Determine the [x, y] coordinate at the center of the cell enclosing the given text.  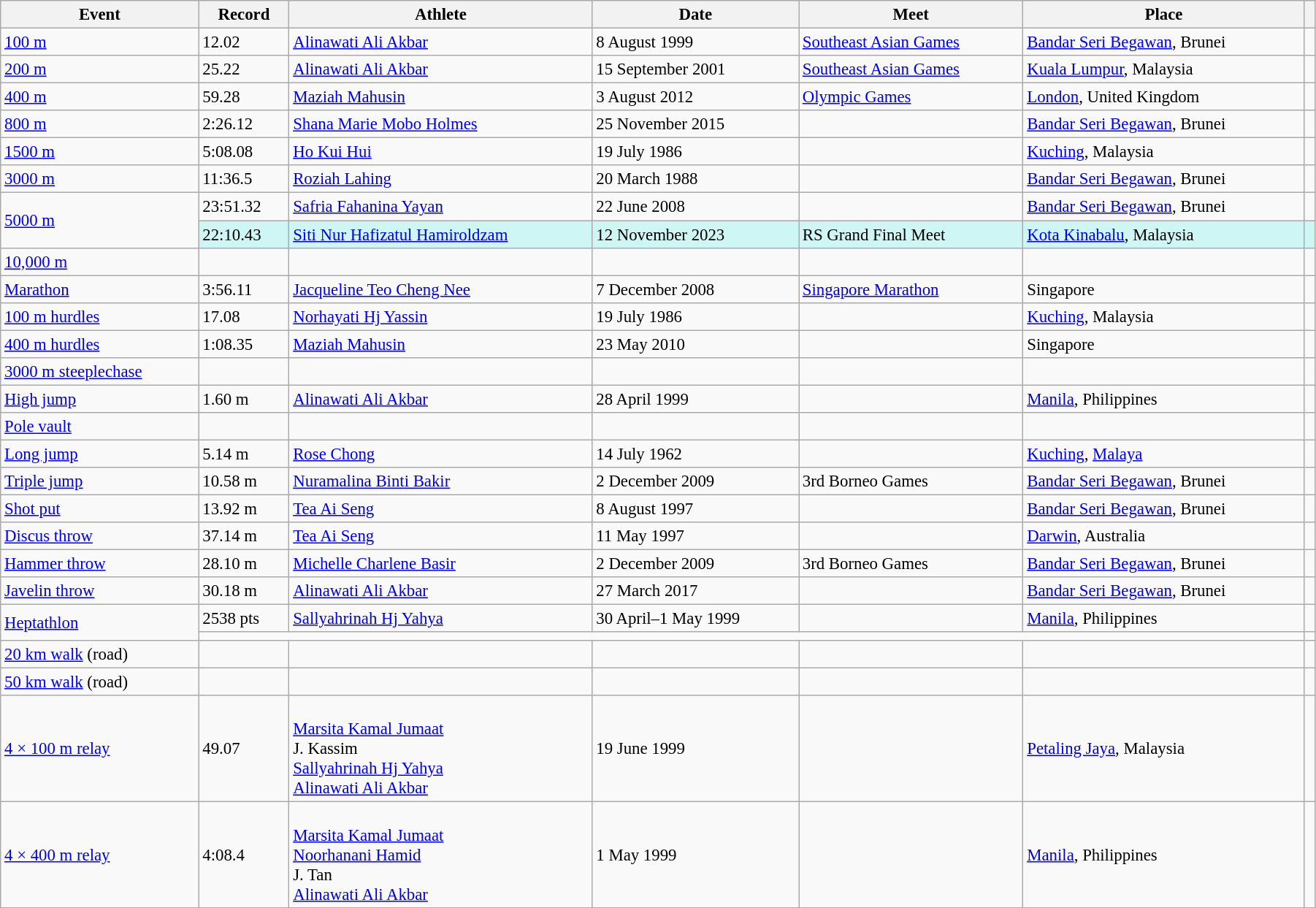
1.60 m [244, 399]
Meet [911, 15]
15 September 2001 [695, 69]
Safria Fahanina Yayan [441, 207]
50 km walk (road) [99, 682]
2538 pts [244, 619]
25 November 2015 [695, 124]
14 July 1962 [695, 454]
3 August 2012 [695, 97]
Singapore Marathon [911, 289]
Norhayati Hj Yassin [441, 316]
1 May 1999 [695, 855]
Roziah Lahing [441, 179]
Triple jump [99, 481]
8 August 1999 [695, 42]
Michelle Charlene Basir [441, 564]
Kota Kinabalu, Malaysia [1164, 234]
Javelin throw [99, 591]
Darwin, Australia [1164, 536]
Petaling Jaya, Malaysia [1164, 748]
3:56.11 [244, 289]
Kuching, Malaya [1164, 454]
28 April 1999 [695, 399]
7 December 2008 [695, 289]
Sallyahrinah Hj Yahya [441, 619]
12 November 2023 [695, 234]
Marsita Kamal JumaatNoorhanani HamidJ. TanAlinawati Ali Akbar [441, 855]
Olympic Games [911, 97]
11:36.5 [244, 179]
Athlete [441, 15]
23 May 2010 [695, 344]
1500 m [99, 152]
Record [244, 15]
Discus throw [99, 536]
Ho Kui Hui [441, 152]
Date [695, 15]
1:08.35 [244, 344]
Kuala Lumpur, Malaysia [1164, 69]
Jacqueline Teo Cheng Nee [441, 289]
RS Grand Final Meet [911, 234]
37.14 m [244, 536]
17.08 [244, 316]
5:08.08 [244, 152]
30.18 m [244, 591]
400 m hurdles [99, 344]
200 m [99, 69]
30 April–1 May 1999 [695, 619]
3000 m steeplechase [99, 372]
Heptathlon [99, 622]
59.28 [244, 97]
Hammer throw [99, 564]
12.02 [244, 42]
27 March 2017 [695, 591]
Event [99, 15]
5000 m [99, 221]
10.58 m [244, 481]
5.14 m [244, 454]
Siti Nur Hafizatul Hamiroldzam [441, 234]
8 August 1997 [695, 509]
20 March 1988 [695, 179]
Long jump [99, 454]
2:26.12 [244, 124]
100 m hurdles [99, 316]
Shana Marie Mobo Holmes [441, 124]
800 m [99, 124]
10,000 m [99, 262]
3000 m [99, 179]
London, United Kingdom [1164, 97]
400 m [99, 97]
4:08.4 [244, 855]
4 × 100 m relay [99, 748]
4 × 400 m relay [99, 855]
19 June 1999 [695, 748]
22 June 2008 [695, 207]
Marsita Kamal JumaatJ. KassimSallyahrinah Hj YahyaAlinawati Ali Akbar [441, 748]
11 May 1997 [695, 536]
100 m [99, 42]
Marathon [99, 289]
49.07 [244, 748]
20 km walk (road) [99, 654]
13.92 m [244, 509]
23:51.32 [244, 207]
Place [1164, 15]
Rose Chong [441, 454]
Pole vault [99, 427]
High jump [99, 399]
22:10.43 [244, 234]
25.22 [244, 69]
Shot put [99, 509]
Nuramalina Binti Bakir [441, 481]
28.10 m [244, 564]
